Extract the (x, y) coordinate from the center of the cell holding the provided text.  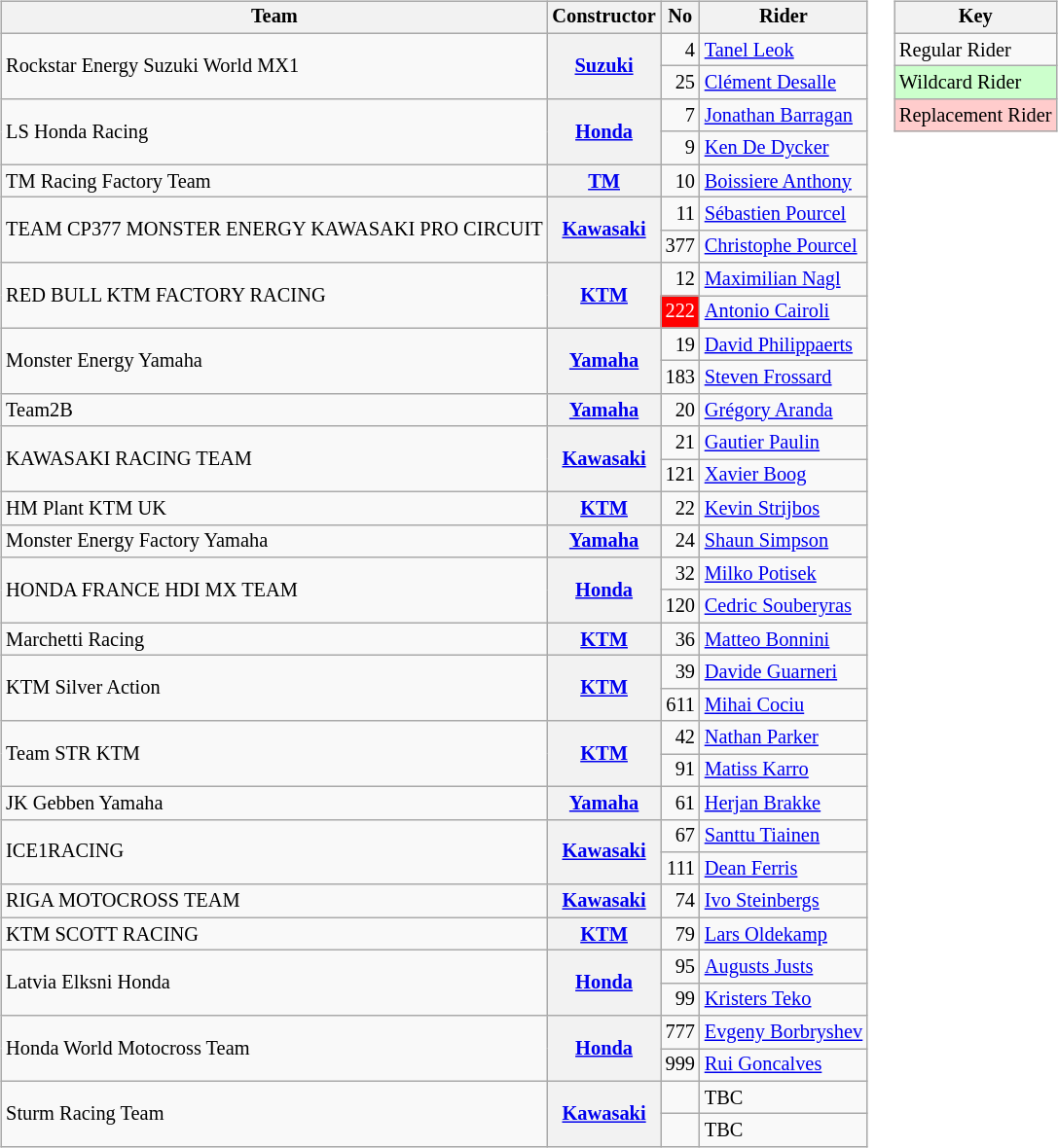
10 (680, 181)
Latvia Elksni Honda (274, 983)
39 (680, 672)
183 (680, 377)
Regular Rider (975, 50)
KTM SCOTT RACING (274, 934)
Matiss Karro (784, 771)
Santtu Tiainen (784, 836)
Monster Energy Factory Yamaha (274, 541)
Replacement Rider (975, 116)
Team (274, 18)
377 (680, 246)
LS Honda Racing (274, 132)
Jonathan Barragan (784, 116)
79 (680, 934)
120 (680, 606)
David Philippaerts (784, 344)
TEAM CP377 MONSTER ENERGY KAWASAKI PRO CIRCUIT (274, 230)
Shaun Simpson (784, 541)
Suzuki (604, 66)
ICE1RACING (274, 852)
Rui Goncalves (784, 1065)
Wildcard Rider (975, 83)
777 (680, 1032)
Team STR KTM (274, 753)
Sturm Racing Team (274, 1113)
36 (680, 639)
KTM Silver Action (274, 689)
Boissiere Anthony (784, 181)
67 (680, 836)
11 (680, 214)
Milko Potisek (784, 574)
91 (680, 771)
222 (680, 312)
111 (680, 869)
Grégory Aranda (784, 411)
21 (680, 443)
Maximilian Nagl (784, 279)
TM Racing Factory Team (274, 181)
74 (680, 901)
611 (680, 704)
Honda World Motocross Team (274, 1049)
TM (604, 181)
Augusts Justs (784, 967)
Kevin Strijbos (784, 508)
Kristers Teko (784, 999)
Monster Energy Yamaha (274, 360)
20 (680, 411)
Christophe Pourcel (784, 246)
JK Gebben Yamaha (274, 803)
Ivo Steinbergs (784, 901)
9 (680, 148)
Cedric Souberyras (784, 606)
Gautier Paulin (784, 443)
Steven Frossard (784, 377)
Evgeny Borbryshev (784, 1032)
32 (680, 574)
Nathan Parker (784, 737)
99 (680, 999)
61 (680, 803)
42 (680, 737)
12 (680, 279)
Davide Guarneri (784, 672)
RED BULL KTM FACTORY RACING (274, 296)
HONDA FRANCE HDI MX TEAM (274, 590)
22 (680, 508)
25 (680, 83)
Lars Oldekamp (784, 934)
Key (975, 18)
KAWASAKI RACING TEAM (274, 459)
24 (680, 541)
Constructor (604, 18)
Rider (784, 18)
Marchetti Racing (274, 639)
Sébastien Pourcel (784, 214)
999 (680, 1065)
Herjan Brakke (784, 803)
No (680, 18)
Matteo Bonnini (784, 639)
Rockstar Energy Suzuki World MX1 (274, 66)
4 (680, 50)
121 (680, 476)
Ken De Dycker (784, 148)
Xavier Boog (784, 476)
Tanel Leok (784, 50)
95 (680, 967)
Team2B (274, 411)
Antonio Cairoli (784, 312)
Clément Desalle (784, 83)
19 (680, 344)
HM Plant KTM UK (274, 508)
RIGA MOTOCROSS TEAM (274, 901)
7 (680, 116)
Dean Ferris (784, 869)
Mihai Cociu (784, 704)
